Search for the cell housing the specified text and yield its (X, Y) center coordinate. 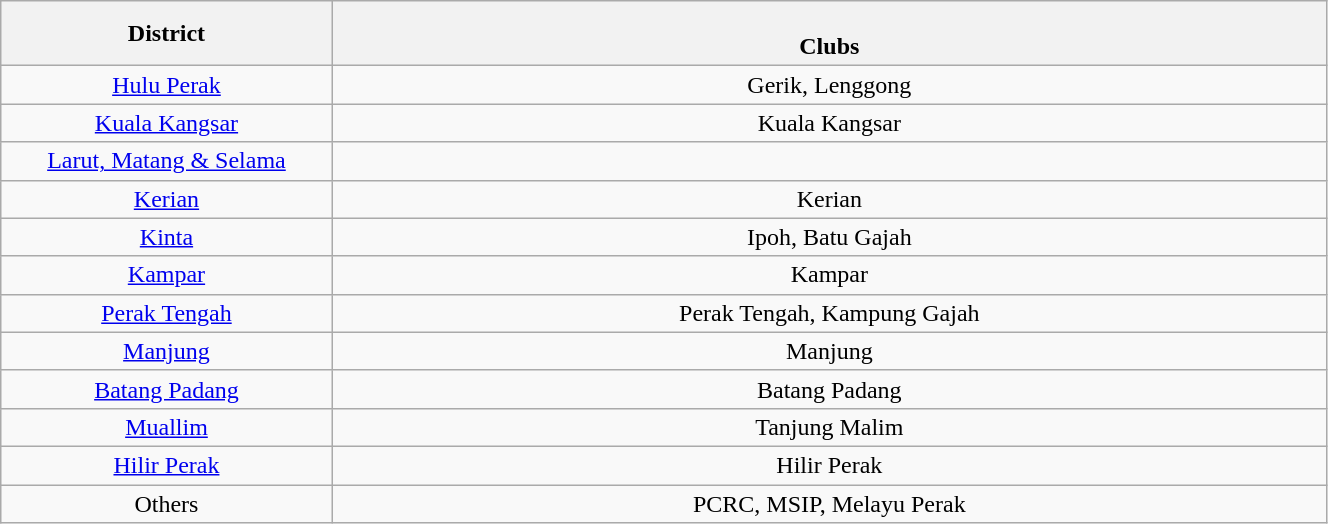
Perak Tengah, Kampung Gajah (829, 313)
Kinta (166, 237)
Clubs (829, 34)
Tanjung Malim (829, 427)
Others (166, 503)
Muallim (166, 427)
Ipoh, Batu Gajah (829, 237)
Larut, Matang & Selama (166, 161)
Hulu Perak (166, 85)
District (166, 34)
Perak Tengah (166, 313)
PCRC, MSIP, Melayu Perak (829, 503)
Gerik, Lenggong (829, 85)
